Identify which cell holds the provided text, then report its [x, y] central coordinate. 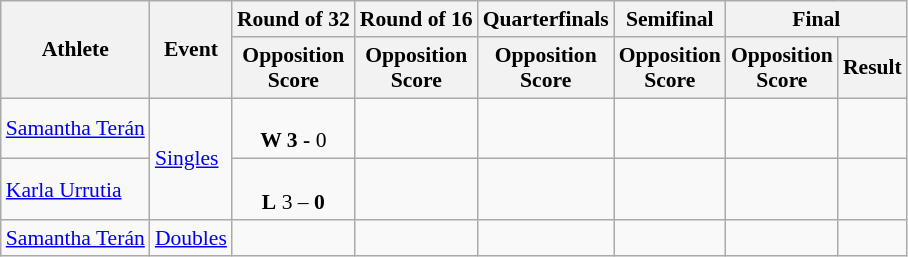
Round of 32 [294, 19]
Karla Urrutia [76, 190]
Event [191, 50]
Result [872, 68]
Doubles [191, 238]
Semifinal [670, 19]
Round of 16 [416, 19]
L 3 – 0 [294, 190]
Quarterfinals [546, 19]
Final [816, 19]
W 3 - 0 [294, 128]
Athlete [76, 50]
Singles [191, 159]
